Output the [X, Y] coordinate of the center of the cell containing the given text.  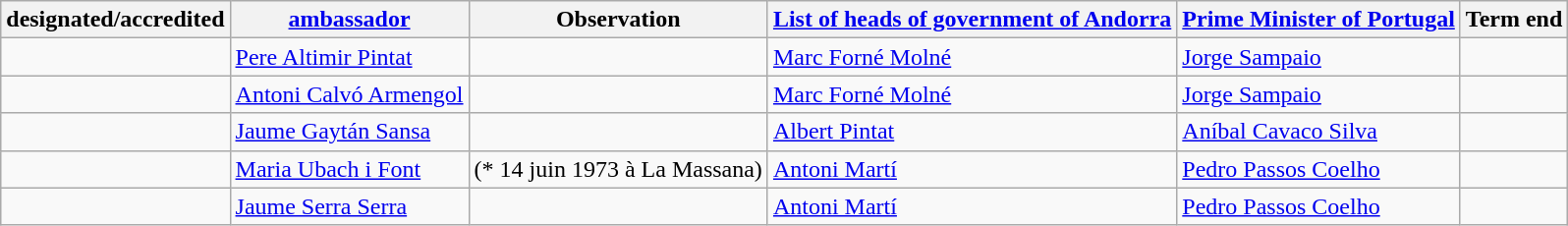
(* 14 juin 1973 à La Massana) [618, 169]
Albert Pintat [972, 132]
List of heads of government of Andorra [972, 20]
Jaume Gaytán Sansa [350, 132]
Pere Altimir Pintat [350, 57]
designated/accredited [116, 20]
Maria Ubach i Font [350, 169]
Observation [618, 20]
ambassador [350, 20]
Term end [1514, 20]
Antoni Calvó Armengol [350, 94]
Prime Minister of Portugal [1318, 20]
Jaume Serra Serra [350, 206]
Aníbal Cavaco Silva [1318, 132]
